For the text-containing cell, return its midpoint in [X, Y] coordinate format. 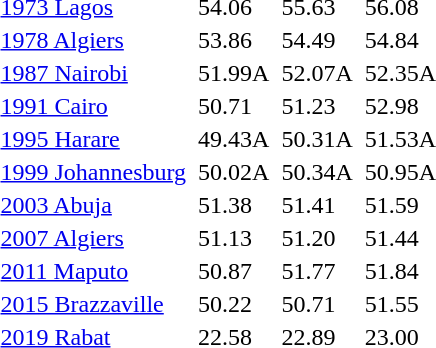
54.49 [317, 40]
51.23 [317, 106]
49.43A [234, 139]
51.20 [317, 238]
51.77 [317, 271]
50.87 [234, 271]
50.02A [234, 172]
52.07A [317, 73]
51.99A [234, 73]
50.22 [234, 304]
50.31A [317, 139]
50.34A [317, 172]
51.41 [317, 205]
51.38 [234, 205]
53.86 [234, 40]
51.13 [234, 238]
